Detect which cell encompasses the target text, then output its [X, Y] center coordinate. 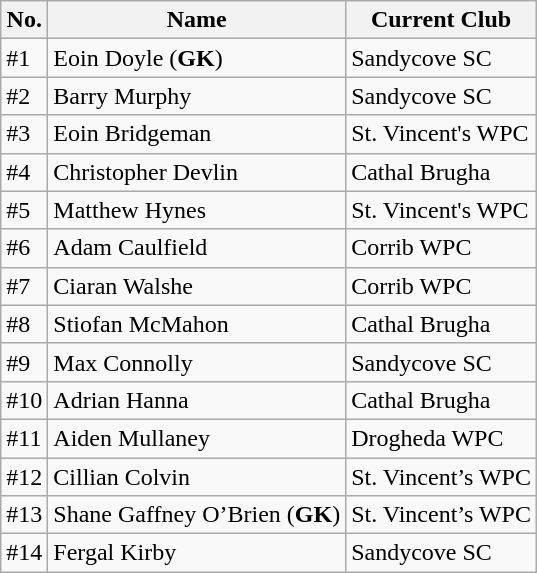
#12 [24, 477]
Eoin Doyle (GK) [197, 58]
#3 [24, 134]
Name [197, 20]
Eoin Bridgeman [197, 134]
#9 [24, 362]
#5 [24, 210]
#2 [24, 96]
#1 [24, 58]
Adam Caulfield [197, 248]
Fergal Kirby [197, 553]
#4 [24, 172]
Cillian Colvin [197, 477]
#7 [24, 286]
Max Connolly [197, 362]
#11 [24, 438]
Barry Murphy [197, 96]
Shane Gaffney O’Brien (GK) [197, 515]
#13 [24, 515]
#10 [24, 400]
Drogheda WPC [442, 438]
Adrian Hanna [197, 400]
No. [24, 20]
#8 [24, 324]
Aiden Mullaney [197, 438]
Ciaran Walshe [197, 286]
Matthew Hynes [197, 210]
Christopher Devlin [197, 172]
#14 [24, 553]
#6 [24, 248]
Current Club [442, 20]
Stiofan McMahon [197, 324]
